Extract the [x, y] coordinate from the center of the cell holding the provided text.  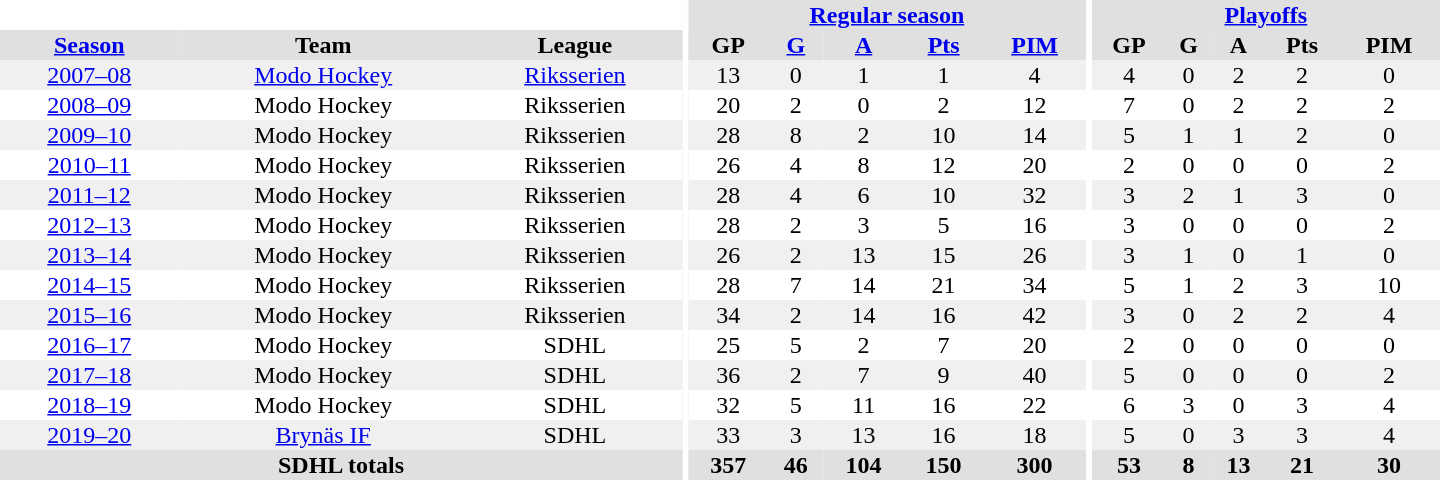
11 [864, 405]
300 [1035, 465]
Team [324, 45]
2012–13 [90, 225]
2015–16 [90, 315]
2009–10 [90, 135]
2010–11 [90, 165]
2007–08 [90, 75]
2013–14 [90, 255]
33 [728, 435]
2011–12 [90, 195]
Season [90, 45]
53 [1130, 465]
36 [728, 375]
2018–19 [90, 405]
30 [1389, 465]
2019–20 [90, 435]
Regular season [886, 15]
2014–15 [90, 285]
Brynäs IF [324, 435]
42 [1035, 315]
2008–09 [90, 105]
2017–18 [90, 375]
46 [796, 465]
15 [944, 255]
SDHL totals [341, 465]
25 [728, 345]
150 [944, 465]
40 [1035, 375]
22 [1035, 405]
Playoffs [1266, 15]
18 [1035, 435]
League [575, 45]
9 [944, 375]
104 [864, 465]
2016–17 [90, 345]
357 [728, 465]
